Return the (x, y) coordinate for the center point of the cell that contains the specified text.  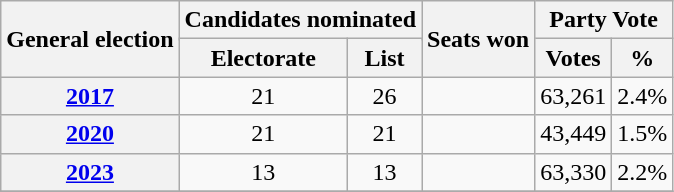
Votes (574, 58)
% (642, 58)
Electorate (263, 58)
Party Vote (604, 20)
List (385, 58)
63,261 (574, 96)
2.2% (642, 172)
General election (90, 39)
2017 (90, 96)
26 (385, 96)
43,449 (574, 134)
Seats won (478, 39)
Candidates nominated (300, 20)
2023 (90, 172)
1.5% (642, 134)
63,330 (574, 172)
2020 (90, 134)
2.4% (642, 96)
